Determine the (x, y) coordinate at the center of the cell enclosing the given text.  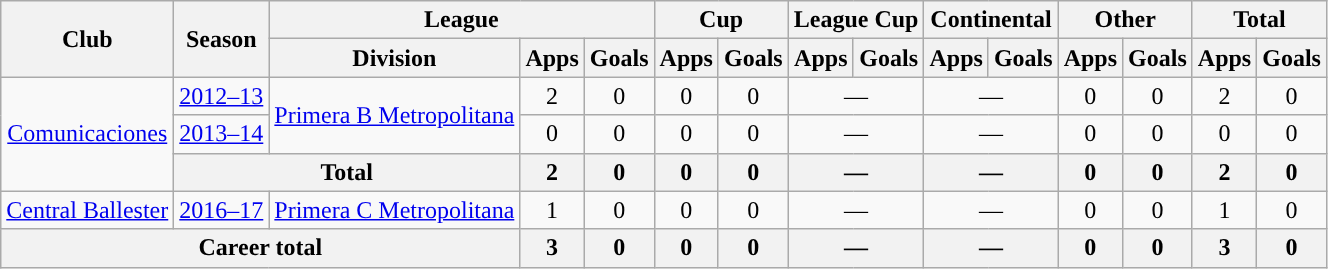
Club (88, 39)
League (462, 20)
Season (222, 39)
Central Ballester (88, 210)
Continental (991, 20)
Primera C Metropolitana (394, 210)
Career total (260, 248)
Cup (721, 20)
Primera B Metropolitana (394, 115)
2012–13 (222, 96)
2016–17 (222, 210)
Comunicaciones (88, 134)
Other (1125, 20)
League Cup (856, 20)
Division (394, 58)
2013–14 (222, 134)
